Scan for the cell matching the given text and deliver its [X, Y] coordinate at center. 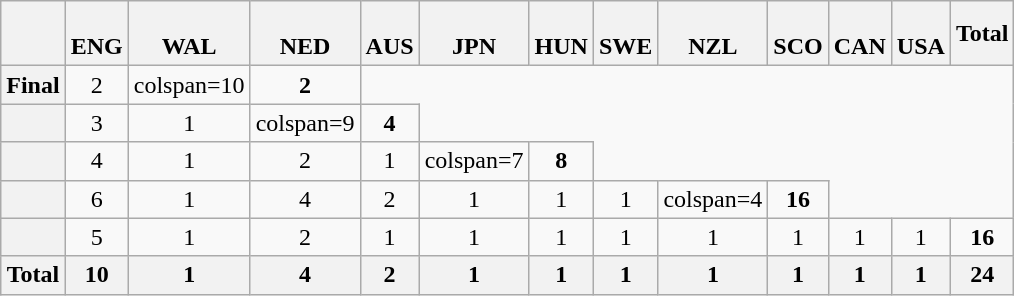
ENG [96, 34]
colspan=4 [713, 199]
8 [561, 161]
colspan=9 [305, 123]
SCO [798, 34]
6 [96, 199]
colspan=10 [189, 85]
24 [982, 275]
HUN [561, 34]
JPN [474, 34]
NED [305, 34]
WAL [189, 34]
colspan=7 [474, 161]
AUS [390, 34]
10 [96, 275]
NZL [713, 34]
SWE [625, 34]
3 [96, 123]
USA [920, 34]
5 [96, 237]
Final [33, 85]
CAN [860, 34]
